Identify which cell holds the provided text, then report its [X, Y] central coordinate. 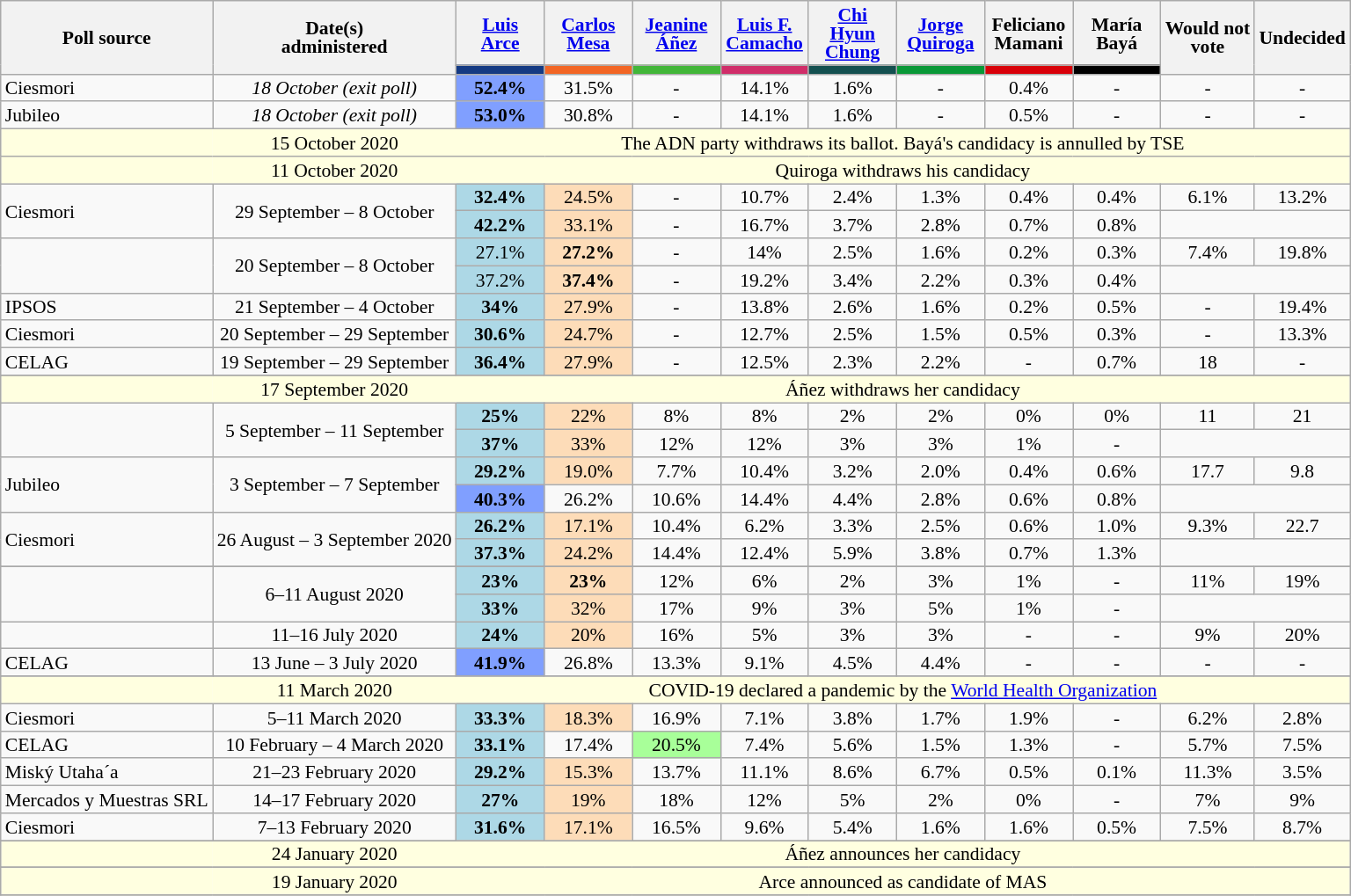
5.6% [852, 744]
19 January 2020 [334, 881]
24.7% [588, 334]
30.8% [588, 116]
9.8 [1302, 471]
IPSOS [107, 306]
15 October 2020 [334, 142]
13.7% [676, 772]
24% [500, 635]
Miský Utaha´a [107, 772]
13.8% [764, 306]
3.2% [852, 471]
2.3% [852, 362]
COVID-19 declared a pandemic by the World Health Organization [903, 689]
10.6% [676, 498]
8.7% [1302, 827]
11% [1209, 580]
5.4% [852, 827]
37.3% [500, 554]
13.2% [1302, 197]
26.8% [588, 663]
JeanineÁñez [676, 33]
Would notvote [1209, 37]
5.7% [1209, 744]
6.1% [1209, 197]
0.1% [1117, 772]
22.7 [1302, 526]
17% [676, 608]
Arce announced as candidate of MAS [903, 881]
31.6% [500, 827]
5.9% [852, 554]
19.8% [1302, 251]
Chi HyunChung [852, 33]
37% [500, 443]
14–17 February 2020 [334, 800]
2.0% [940, 471]
1.0% [1117, 526]
11–16 July 2020 [334, 635]
40.3% [500, 498]
7% [1209, 800]
19.0% [588, 471]
20.5% [676, 744]
20 September – 8 October [334, 266]
20 September – 29 September [334, 334]
14% [764, 251]
8.6% [852, 772]
3.7% [852, 225]
2.6% [852, 306]
25% [500, 417]
27% [500, 800]
30.6% [500, 334]
18 [1209, 362]
53.0% [500, 116]
CarlosMesa [588, 33]
Quiroga withdraws his candidacy [903, 171]
33.3% [500, 718]
21 [1302, 417]
Mercados y Muestras SRL [107, 800]
17.4% [588, 744]
37.2% [500, 280]
11 March 2020 [334, 689]
7–13 February 2020 [334, 827]
3.4% [852, 280]
16.9% [676, 718]
3 September – 7 September [334, 484]
15.3% [588, 772]
12.5% [764, 362]
1.9% [1028, 718]
16.5% [676, 827]
5–11 March 2020 [334, 718]
7.1% [764, 718]
37.4% [588, 280]
24.2% [588, 554]
11 October 2020 [334, 171]
17.7 [1209, 471]
10 February – 4 March 2020 [334, 744]
7.7% [676, 471]
22% [588, 417]
9.3% [1209, 526]
FelicianoMamani [1028, 33]
13 June – 3 July 2020 [334, 663]
12.7% [764, 334]
6.7% [940, 772]
11.1% [764, 772]
9.1% [764, 663]
26 August – 3 September 2020 [334, 539]
4.5% [852, 663]
11 [1209, 417]
6–11 August 2020 [334, 594]
42.2% [500, 225]
19.4% [1302, 306]
31.5% [588, 88]
36.4% [500, 362]
Date(s)administered [334, 37]
9.6% [764, 827]
3.3% [852, 526]
41.9% [500, 663]
16% [676, 635]
24 January 2020 [334, 855]
19.2% [764, 280]
The ADN party withdraws its ballot. Bayá's candidacy is annulled by TSE [903, 142]
21–23 February 2020 [334, 772]
18.3% [588, 718]
24.5% [588, 197]
17 September 2020 [334, 389]
12.4% [764, 554]
Luis F.Camacho [764, 33]
LuisArce [500, 33]
6% [764, 580]
16.7% [764, 225]
1.7% [940, 718]
2.4% [852, 197]
5 September – 11 September [334, 430]
11.3% [1209, 772]
32.4% [500, 197]
3.5% [1302, 772]
27.2% [588, 251]
10.7% [764, 197]
21 September – 4 October [334, 306]
29 September – 8 October [334, 211]
JorgeQuiroga [940, 33]
32% [588, 608]
34% [500, 306]
27.1% [500, 251]
52.4% [500, 88]
Áñez withdraws her candidacy [903, 389]
MaríaBayá [1117, 33]
18% [676, 800]
Áñez announces her candidacy [903, 855]
Poll source [107, 37]
Undecided [1302, 37]
19 September – 29 September [334, 362]
